Capture the cell that displays the provided text and extract its [X, Y] central coordinate. 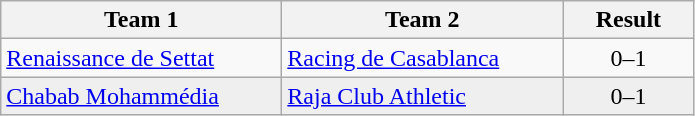
Raja Club Athletic [422, 96]
Renaissance de Settat [142, 58]
Racing de Casablanca [422, 58]
Team 1 [142, 20]
Chabab Mohammédia [142, 96]
Result [628, 20]
Team 2 [422, 20]
